From the cell containing the given text, extract its center point as (X, Y) coordinate. 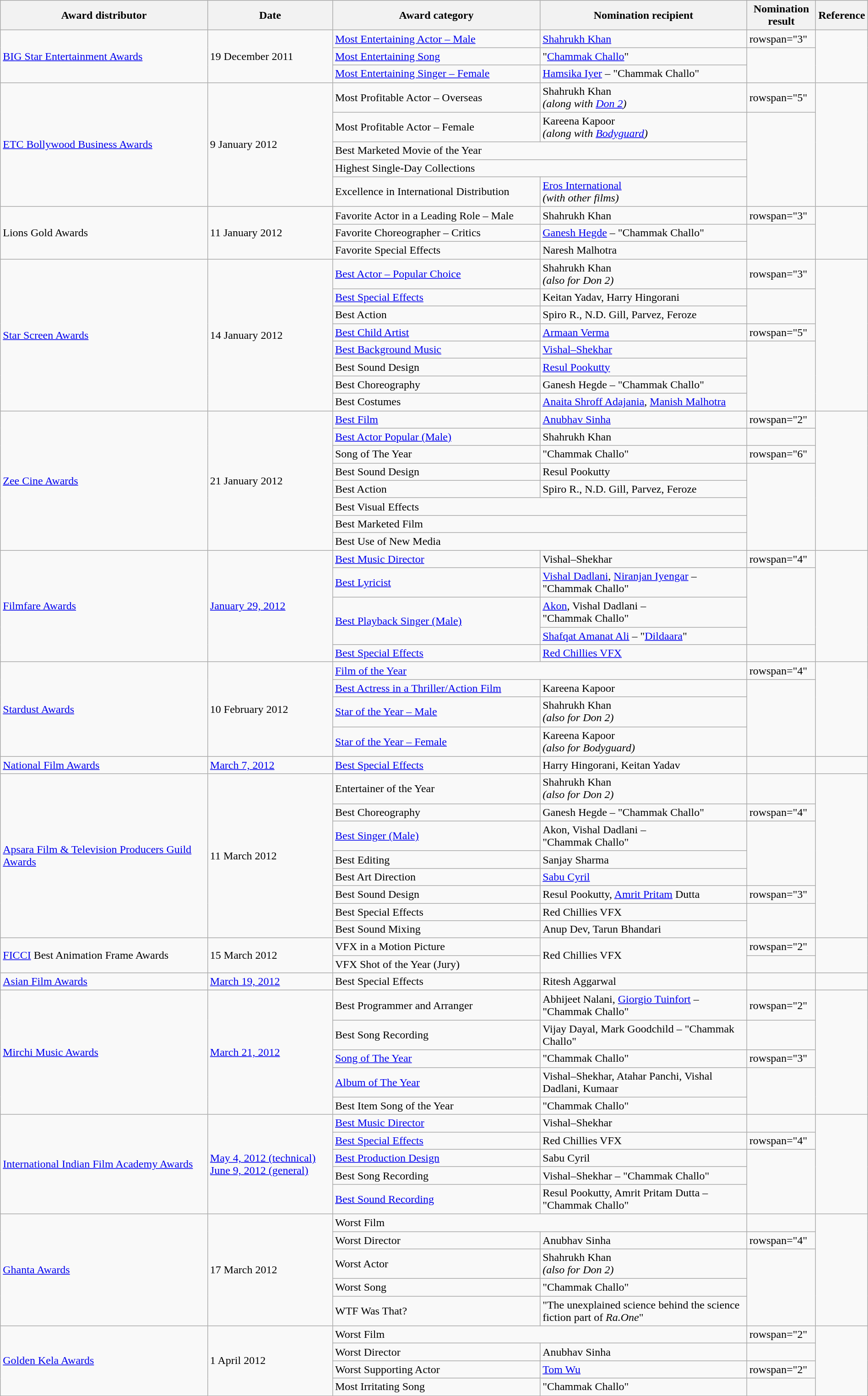
January 29, 2012 (270, 606)
Best Playback Singer (Male) (436, 621)
March 19, 2012 (270, 982)
Best Item Song of the Year (436, 1106)
Reference (841, 16)
Favorite Choreographer – Critics (436, 233)
Worst Song (436, 1287)
rowspan="6" (781, 454)
17 March 2012 (270, 1270)
Shahrukh Khan(along with Don 2) (644, 97)
Most Entertaining Song (436, 56)
May 4, 2012 (technical)June 9, 2012 (general) (270, 1164)
Lions Gold Awards (104, 233)
Keitan Yadav, Harry Hingorani (644, 298)
March 21, 2012 (270, 1052)
Naresh Malhotra (644, 250)
15 March 2012 (270, 956)
Star of the Year – Female (436, 742)
Best Singer (Male) (436, 836)
14 January 2012 (270, 335)
Nomination recipient (644, 16)
Tom Wu (644, 1369)
Sanjay Sharma (644, 859)
Resul Pookutty, Amrit Pritam Dutta – "Chammak Challo" (644, 1199)
Vijay Dayal, Mark Goodchild – "Chammak Challo" (644, 1035)
19 December 2011 (270, 56)
Worst Supporting Actor (436, 1369)
Most Profitable Actor – Overseas (436, 97)
Golden Kela Awards (104, 1361)
Favorite Actor in a Leading Role – Male (436, 215)
Best Marketed Movie of the Year (539, 151)
Filmfare Awards (104, 606)
Mirchi Music Awards (104, 1052)
Apsara Film & Television Producers Guild Awards (104, 856)
National Film Awards (104, 765)
Best Use of New Media (539, 541)
Best Actor Popular (Male) (436, 437)
Best Costumes (436, 402)
Worst Actor (436, 1264)
FICCI Best Animation Frame Awards (104, 956)
Best Actor – Popular Choice (436, 274)
11 March 2012 (270, 856)
Asian Film Awards (104, 982)
Ritesh Aggarwal (644, 982)
Anaita Shroff Adajania, Manish Malhotra (644, 402)
Most Entertaining Actor – Male (436, 39)
Anup Dev, Tarun Bhandari (644, 929)
10 February 2012 (270, 709)
Best Child Artist (436, 332)
Film of the Year (539, 671)
BIG Star Entertainment Awards (104, 56)
Abhijeet Nalani, Giorgio Tuinfort – "Chammak Challo" (644, 1005)
1 April 2012 (270, 1361)
Eros International(with other films) (644, 191)
Best Sound Recording (436, 1199)
WTF Was That? (436, 1311)
"The unexplained science behind the science fiction part of Ra.One" (644, 1311)
Kareena Kapoor (644, 688)
Award distributor (104, 16)
Date (270, 16)
Best Actress in a Thriller/Action Film (436, 688)
VFX Shot of the Year (Jury) (436, 964)
Best Art Direction (436, 877)
Most Profitable Actor – Female (436, 127)
Shafqat Amanat Ali – "Dildaara" (644, 636)
Best Background Music (436, 350)
Stardust Awards (104, 709)
Vishal–Shekhar – "Chammak Challo" (644, 1175)
21 January 2012 (270, 480)
Best Marketed Film (539, 524)
Star of the Year – Male (436, 712)
9 January 2012 (270, 145)
Best Editing (436, 859)
Hamsika Iyer – "Chammak Challo" (644, 74)
Best Visual Effects (539, 506)
Kareena Kapoor(also for Bodyguard) (644, 742)
Award category (436, 16)
Most Irritating Song (436, 1387)
Best Programmer and Arranger (436, 1005)
Star Screen Awards (104, 335)
Armaan Verma (644, 332)
March 7, 2012 (270, 765)
Entertainer of the Year (436, 788)
Best Film (436, 419)
Kareena Kapoor(along with Bodyguard) (644, 127)
11 January 2012 (270, 233)
ETC Bollywood Business Awards (104, 145)
Highest Single-Day Collections (539, 168)
Harry Hingorani, Keitan Yadav (644, 765)
Favorite Special Effects (436, 250)
Most Entertaining Singer – Female (436, 74)
Excellence in International Distribution (436, 191)
Resul Pookutty, Amrit Pritam Dutta (644, 894)
Best Lyricist (436, 582)
Zee Cine Awards (104, 480)
Best Sound Mixing (436, 929)
Best Production Design (436, 1158)
Ghanta Awards (104, 1270)
Vishal Dadlani, Niranjan Iyengar – "Chammak Challo" (644, 582)
Nomination result (781, 16)
Vishal–Shekhar, Atahar Panchi, Vishal Dadlani, Kumaar (644, 1082)
International Indian Film Academy Awards (104, 1164)
VFX in a Motion Picture (436, 947)
Album of The Year (436, 1082)
